Return [x, y] of the center of cell containing provided text 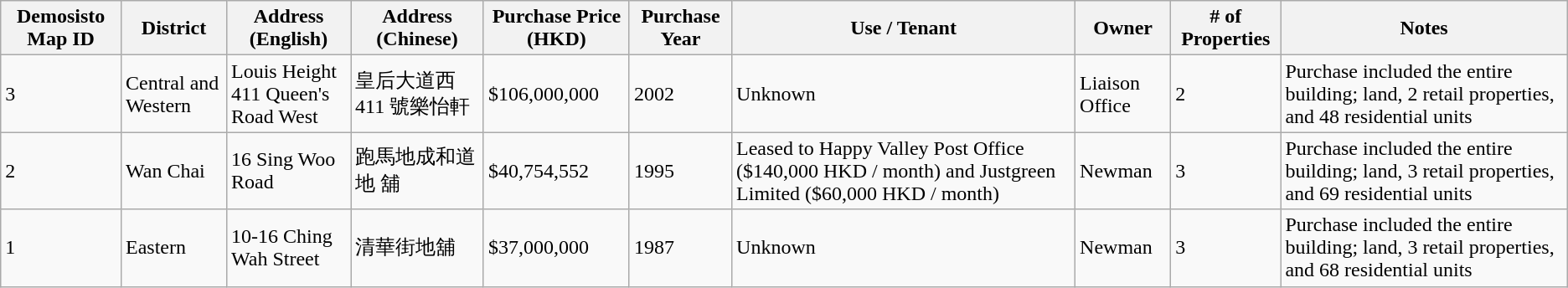
Louis Height411 Queen's Road West [288, 94]
Purchase included the entire building; land, 3 retail properties, and 69 residential units [1424, 171]
$37,000,000 [556, 248]
Liaison Office [1123, 94]
Address (English) [288, 28]
Purchase included the entire building; land, 3 retail properties, and 68 residential units [1424, 248]
Use / Tenant [904, 28]
Purchase Year [680, 28]
皇后大道西411 號樂怡軒 [417, 94]
Owner [1123, 28]
Notes [1424, 28]
1995 [680, 171]
Demosisto Map ID [61, 28]
Leased to Happy Valley Post Office ($140,000 HKD / month) and Justgreen Limited ($60,000 HKD / month) [904, 171]
$40,754,552 [556, 171]
Eastern [173, 248]
Address (Chinese) [417, 28]
跑馬地成和道地 舖 [417, 171]
1 [61, 248]
2002 [680, 94]
Wan Chai [173, 171]
$106,000,000 [556, 94]
16 Sing Woo Road [288, 171]
清華街地舖 [417, 248]
District [173, 28]
Purchase Price (HKD) [556, 28]
1987 [680, 248]
Central and Western [173, 94]
Purchase included the entire building; land, 2 retail properties, and 48 residential units [1424, 94]
10-16 Ching Wah Street [288, 248]
# of Properties [1226, 28]
